Pinpoint the cell where the given text exists, returning its [X, Y] midpoint coordinate. 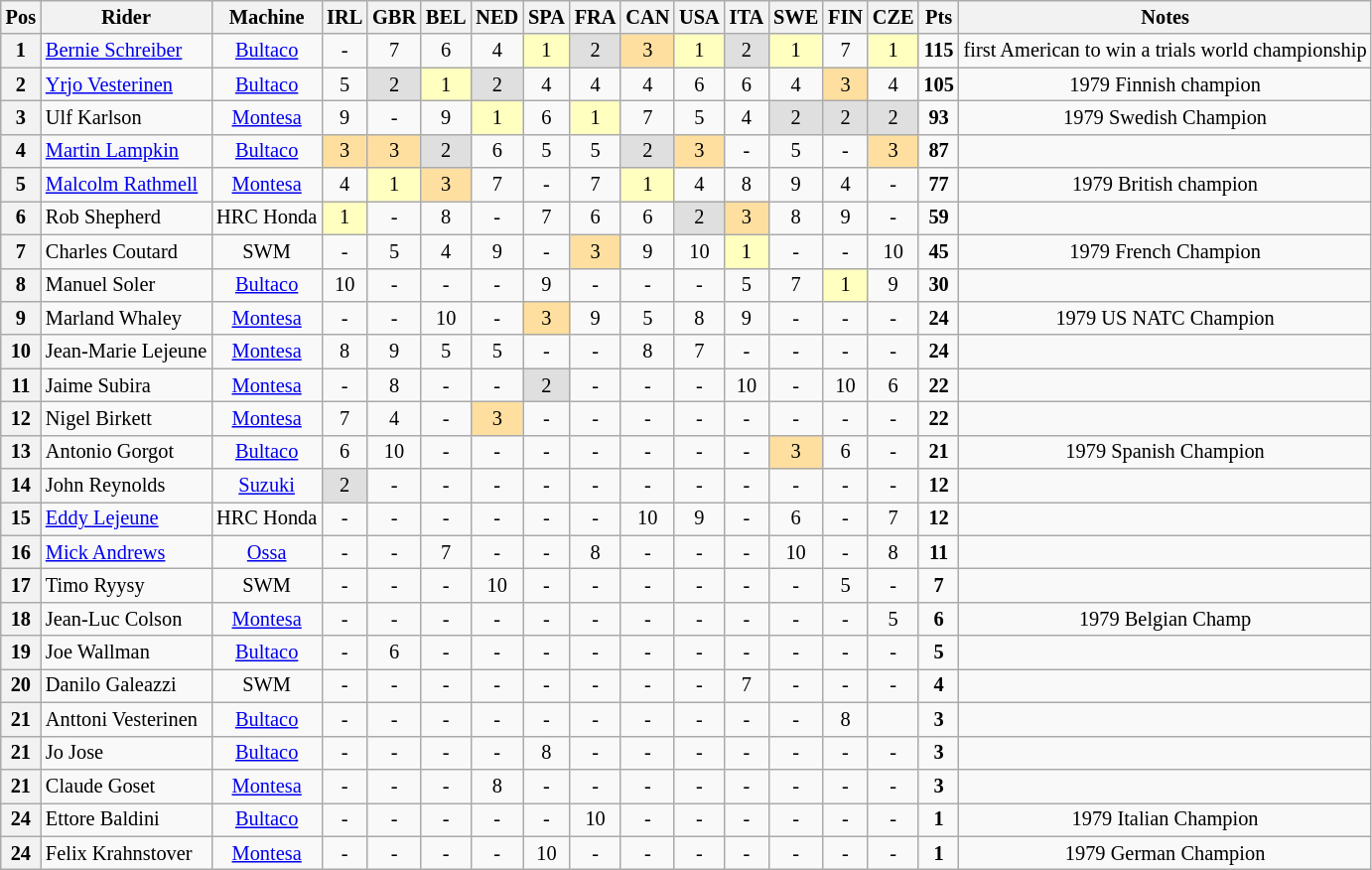
CAN [647, 17]
Timo Ryysy [126, 585]
Eddy Lejeune [126, 518]
Danilo Galeazzi [126, 685]
GBR [394, 17]
Manuel Soler [126, 285]
Marland Whaley [126, 318]
93 [938, 117]
Jo Jose [126, 753]
Ulf Karlson [126, 117]
IRL [344, 17]
SPA [546, 17]
16 [21, 552]
Bernie Schreiber [126, 51]
ITA [747, 17]
Antonio Gorgot [126, 452]
20 [21, 685]
John Reynolds [126, 486]
Jaime Subira [126, 385]
Pts [938, 17]
59 [938, 217]
Charles Coutard [126, 251]
1979 Italian Champion [1166, 819]
1979 British champion [1166, 185]
FRA [596, 17]
18 [21, 619]
Suzuki [266, 486]
45 [938, 251]
USA [699, 17]
Anttoni Vesterinen [126, 719]
Ossa [266, 552]
Machine [266, 17]
FIN [846, 17]
77 [938, 185]
Felix Krahnstover [126, 853]
Jean-Marie Lejeune [126, 352]
1979 Swedish Champion [1166, 117]
1979 Finnish champion [1166, 84]
1979 Belgian Champ [1166, 619]
NED [496, 17]
SWE [796, 17]
1979 Spanish Champion [1166, 452]
19 [21, 652]
Joe Wallman [126, 652]
14 [21, 486]
15 [21, 518]
Yrjo Vesterinen [126, 84]
1979 US NATC Champion [1166, 318]
Claude Goset [126, 786]
30 [938, 285]
Martin Lampkin [126, 151]
13 [21, 452]
Notes [1166, 17]
1979 French Champion [1166, 251]
Rider [126, 17]
Pos [21, 17]
1979 German Champion [1166, 853]
CZE [893, 17]
Ettore Baldini [126, 819]
Malcolm Rathmell [126, 185]
Nigel Birkett [126, 418]
Jean-Luc Colson [126, 619]
115 [938, 51]
105 [938, 84]
BEL [446, 17]
17 [21, 585]
87 [938, 151]
first American to win a trials world championship [1166, 51]
Mick Andrews [126, 552]
Rob Shepherd [126, 217]
